Return (x, y) of the center of cell containing provided text 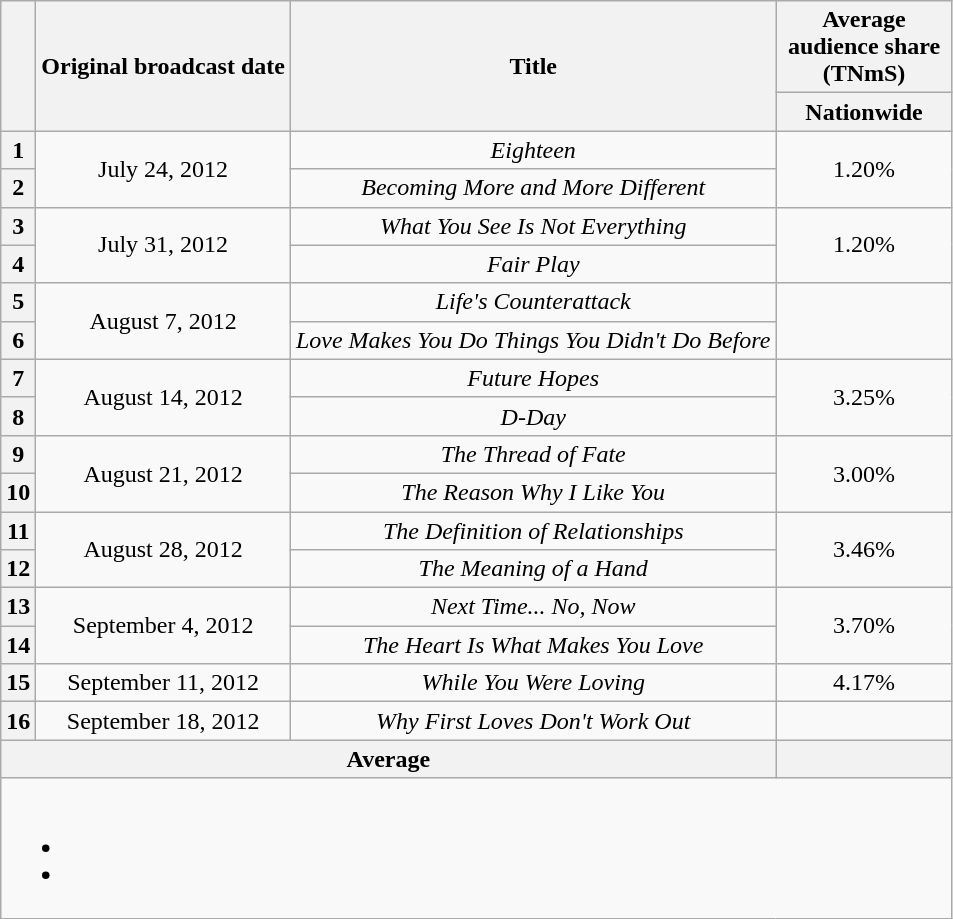
1 (18, 150)
While You Were Loving (533, 683)
Fair Play (533, 264)
The Definition of Relationships (533, 531)
August 7, 2012 (164, 321)
4.17% (864, 683)
Becoming More and More Different (533, 188)
3 (18, 226)
3.46% (864, 550)
August 21, 2012 (164, 473)
The Heart Is What Makes You Love (533, 645)
14 (18, 645)
3.70% (864, 626)
2 (18, 188)
15 (18, 683)
What You See Is Not Everything (533, 226)
August 14, 2012 (164, 397)
The Reason Why I Like You (533, 492)
Average (388, 759)
3.25% (864, 397)
The Thread of Fate (533, 454)
Original broadcast date (164, 66)
July 31, 2012 (164, 245)
The Meaning of a Hand (533, 569)
September 11, 2012 (164, 683)
September 18, 2012 (164, 721)
8 (18, 416)
9 (18, 454)
Average audience share(TNmS) (864, 47)
7 (18, 378)
Nationwide (864, 112)
Life's Counterattack (533, 302)
4 (18, 264)
September 4, 2012 (164, 626)
3.00% (864, 473)
Next Time... No, Now (533, 607)
5 (18, 302)
11 (18, 531)
Future Hopes (533, 378)
Love Makes You Do Things You Didn't Do Before (533, 340)
Eighteen (533, 150)
16 (18, 721)
12 (18, 569)
August 28, 2012 (164, 550)
10 (18, 492)
13 (18, 607)
Title (533, 66)
D-Day (533, 416)
Why First Loves Don't Work Out (533, 721)
July 24, 2012 (164, 169)
6 (18, 340)
